Find where the given text appears and provide that cell's center as (X, Y) coordinate. 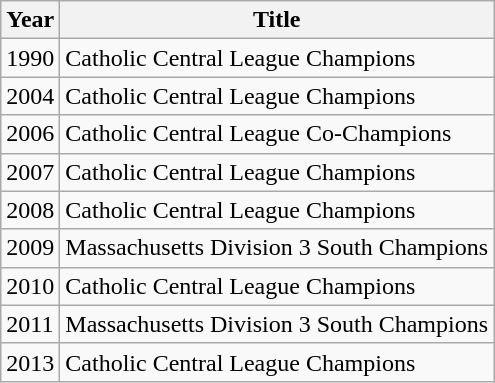
2006 (30, 134)
2011 (30, 324)
2013 (30, 362)
Catholic Central League Co-Champions (277, 134)
1990 (30, 58)
Title (277, 20)
2010 (30, 286)
2008 (30, 210)
2007 (30, 172)
2009 (30, 248)
2004 (30, 96)
Year (30, 20)
